From the cell containing the given text, extract its center point as (X, Y) coordinate. 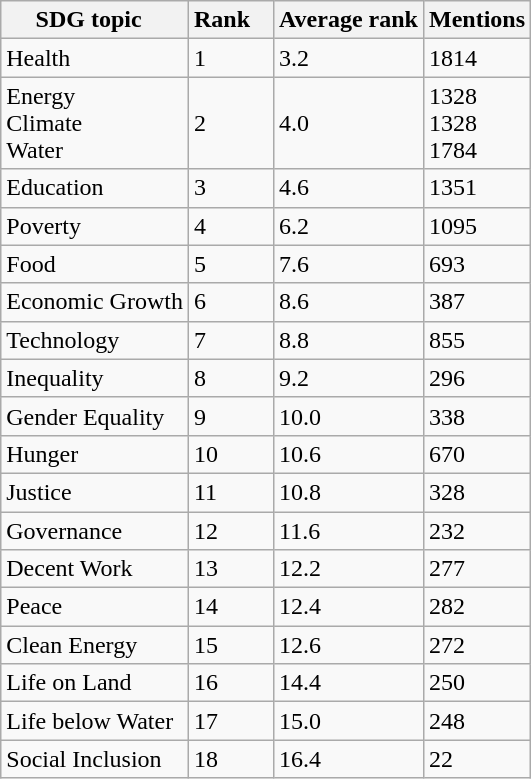
Hunger (95, 454)
15 (230, 645)
Clean Energy (95, 645)
Rank (230, 20)
10.0 (349, 416)
8.6 (349, 302)
132813281784 (476, 123)
6 (230, 302)
4.6 (349, 188)
3 (230, 188)
Justice (95, 492)
15.0 (349, 721)
EnergyClimate Water (95, 123)
8.8 (349, 340)
Peace (95, 607)
387 (476, 302)
10.8 (349, 492)
670 (476, 454)
22 (476, 759)
338 (476, 416)
Poverty (95, 226)
16 (230, 683)
2 (230, 123)
12.6 (349, 645)
Health (95, 58)
Decent Work (95, 569)
12.4 (349, 607)
277 (476, 569)
14 (230, 607)
855 (476, 340)
Life on Land (95, 683)
10.6 (349, 454)
1 (230, 58)
Economic Growth (95, 302)
296 (476, 378)
Mentions (476, 20)
Gender Equality (95, 416)
10 (230, 454)
7.6 (349, 264)
SDG topic (95, 20)
4 (230, 226)
232 (476, 531)
1814 (476, 58)
16.4 (349, 759)
12 (230, 531)
Inequality (95, 378)
7 (230, 340)
Social Inclusion (95, 759)
9.2 (349, 378)
Technology (95, 340)
11 (230, 492)
Education (95, 188)
14.4 (349, 683)
248 (476, 721)
Food (95, 264)
11.6 (349, 531)
13 (230, 569)
18 (230, 759)
3.2 (349, 58)
12.2 (349, 569)
6.2 (349, 226)
Governance (95, 531)
1095 (476, 226)
1351 (476, 188)
272 (476, 645)
328 (476, 492)
Average rank (349, 20)
282 (476, 607)
9 (230, 416)
250 (476, 683)
4.0 (349, 123)
693 (476, 264)
8 (230, 378)
Life below Water (95, 721)
17 (230, 721)
5 (230, 264)
